Capture the cell that displays the provided text and extract its [x, y] central coordinate. 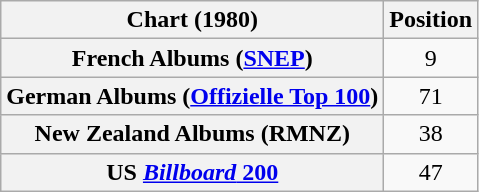
71 [431, 96]
US Billboard 200 [192, 172]
Position [431, 20]
38 [431, 134]
9 [431, 58]
Chart (1980) [192, 20]
French Albums (SNEP) [192, 58]
German Albums (Offizielle Top 100) [192, 96]
47 [431, 172]
New Zealand Albums (RMNZ) [192, 134]
